Detect which cell encompasses the target text, then output its [X, Y] center coordinate. 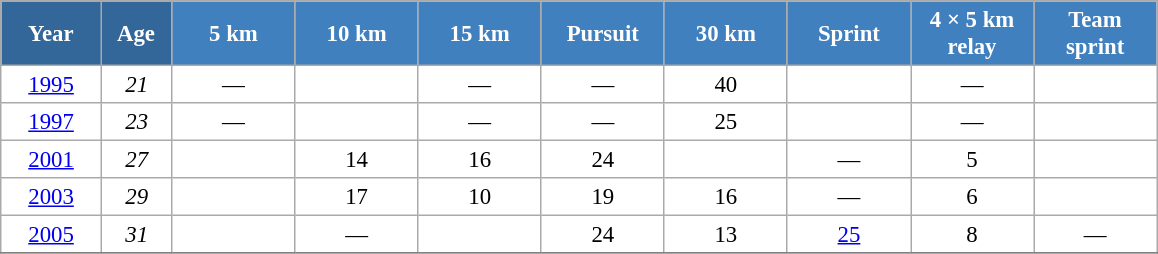
5 km [234, 34]
19 [602, 197]
10 [480, 197]
17 [356, 197]
23 [136, 122]
Age [136, 34]
31 [136, 235]
6 [972, 197]
30 km [726, 34]
27 [136, 160]
13 [726, 235]
5 [972, 160]
21 [136, 85]
4 × 5 km relay [972, 34]
Year [52, 34]
2003 [52, 197]
10 km [356, 34]
Team sprint [1096, 34]
1997 [52, 122]
40 [726, 85]
8 [972, 235]
2001 [52, 160]
2005 [52, 235]
29 [136, 197]
Sprint [848, 34]
1995 [52, 85]
15 km [480, 34]
Pursuit [602, 34]
14 [356, 160]
